Determine the [X, Y] coordinate at the center of the cell enclosing the given text.  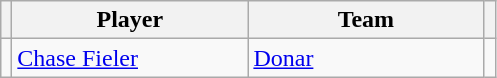
Donar [366, 58]
Player [130, 20]
Chase Fieler [130, 58]
Team [366, 20]
